Find where the given text appears and provide that cell's center as (x, y) coordinate. 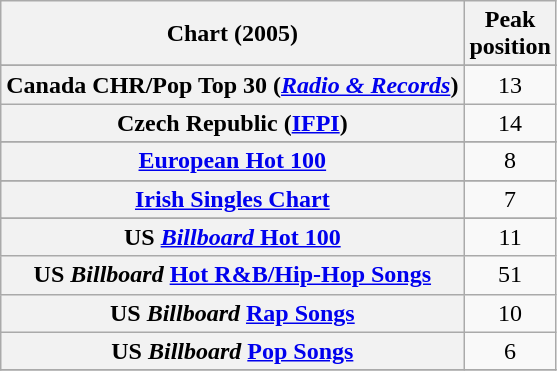
13 (510, 85)
8 (510, 161)
European Hot 100 (232, 161)
Irish Singles Chart (232, 199)
51 (510, 275)
US Billboard Hot 100 (232, 237)
6 (510, 351)
11 (510, 237)
Peakposition (510, 34)
Czech Republic (IFPI) (232, 123)
Canada CHR/Pop Top 30 (Radio & Records) (232, 85)
10 (510, 313)
US Billboard Pop Songs (232, 351)
Chart (2005) (232, 34)
7 (510, 199)
14 (510, 123)
US Billboard Rap Songs (232, 313)
US Billboard Hot R&B/Hip-Hop Songs (232, 275)
